Determine the (x, y) coordinate at the center of the cell enclosing the given text.  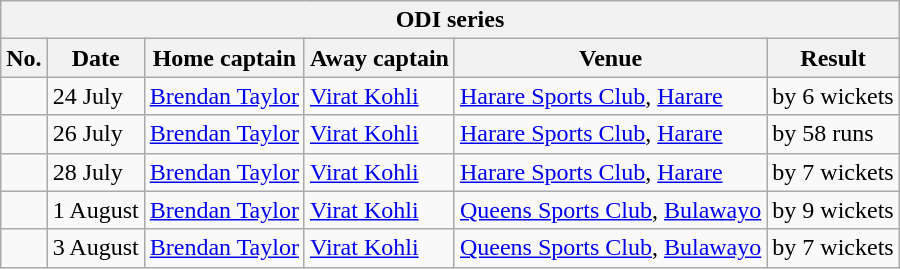
No. (24, 58)
Result (833, 58)
by 6 wickets (833, 96)
Venue (610, 58)
ODI series (450, 20)
26 July (96, 134)
24 July (96, 96)
1 August (96, 210)
Date (96, 58)
by 9 wickets (833, 210)
Away captain (379, 58)
by 58 runs (833, 134)
3 August (96, 248)
28 July (96, 172)
Home captain (224, 58)
